Capture the cell that displays the provided text and extract its [x, y] central coordinate. 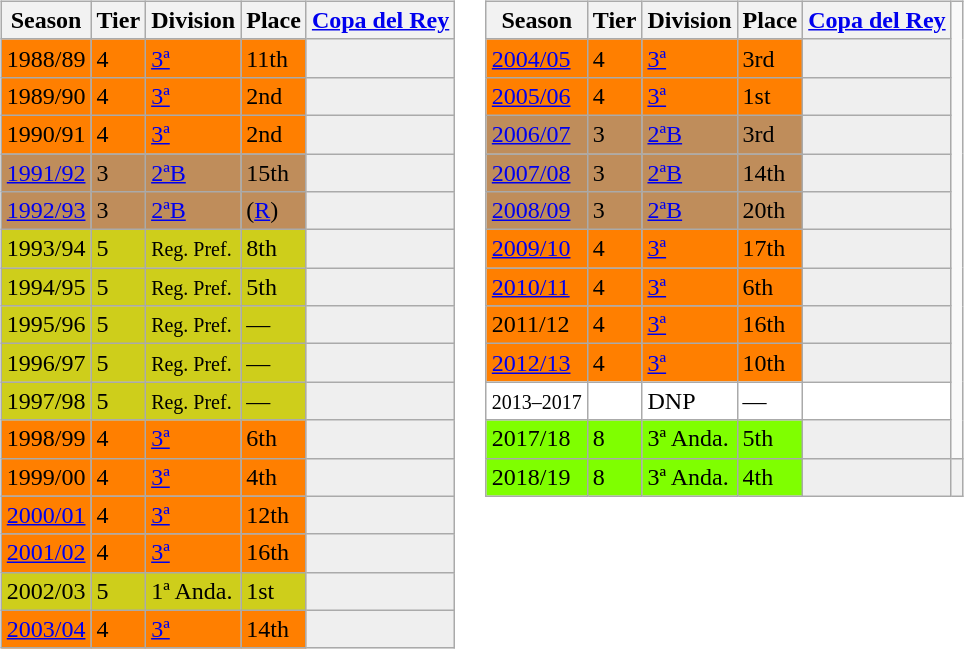
2010/11 [536, 287]
(R) [274, 211]
2009/10 [536, 249]
2012/13 [536, 363]
2018/19 [536, 477]
1988/89 [46, 58]
1991/92 [46, 173]
2005/06 [536, 96]
1999/00 [46, 477]
1993/94 [46, 249]
2002/03 [46, 591]
2008/09 [536, 211]
12th [274, 515]
2006/07 [536, 134]
2007/08 [536, 173]
2000/01 [46, 515]
1996/97 [46, 363]
1992/93 [46, 211]
15th [274, 173]
2004/05 [536, 58]
11th [274, 58]
2017/18 [536, 439]
DNP [690, 401]
20th [770, 211]
1997/98 [46, 401]
2001/02 [46, 553]
1998/99 [46, 439]
1990/91 [46, 134]
1994/95 [46, 287]
1ª Anda. [194, 591]
17th [770, 249]
2011/12 [536, 325]
2013–2017 [536, 401]
1989/90 [46, 96]
8th [274, 249]
1995/96 [46, 325]
10th [770, 363]
2003/04 [46, 629]
